Provide the [X, Y] coordinate of the cell's center where the given text is located.  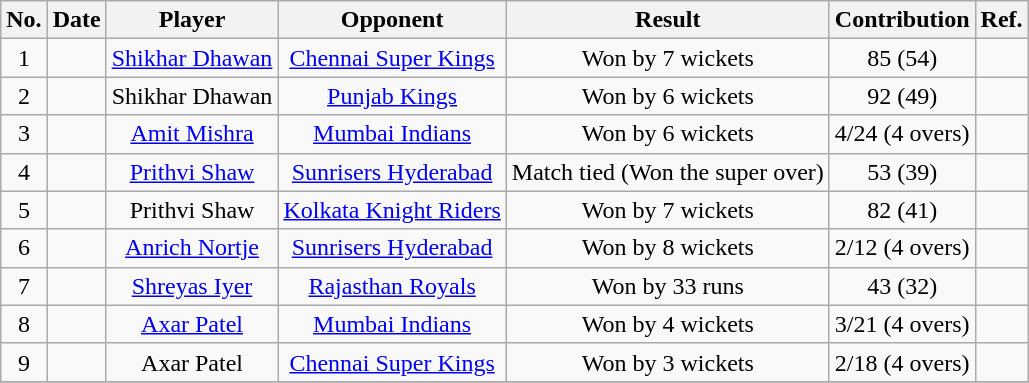
9 [24, 362]
1 [24, 58]
2/18 (4 overs) [902, 362]
Won by 33 runs [668, 286]
6 [24, 248]
Kolkata Knight Riders [392, 210]
3 [24, 134]
Won by 8 wickets [668, 248]
43 (32) [902, 286]
53 (39) [902, 172]
No. [24, 20]
Match tied (Won the super over) [668, 172]
5 [24, 210]
85 (54) [902, 58]
3/21 (4 overs) [902, 324]
Result [668, 20]
4/24 (4 overs) [902, 134]
Amit Mishra [192, 134]
Ref. [1002, 20]
8 [24, 324]
Punjab Kings [392, 96]
2/12 (4 overs) [902, 248]
Date [76, 20]
92 (49) [902, 96]
7 [24, 286]
4 [24, 172]
2 [24, 96]
82 (41) [902, 210]
Anrich Nortje [192, 248]
Won by 4 wickets [668, 324]
Shreyas Iyer [192, 286]
Player [192, 20]
Won by 3 wickets [668, 362]
Rajasthan Royals [392, 286]
Contribution [902, 20]
Opponent [392, 20]
